Provide the (x, y) coordinate of the cell's center where the given text is located.  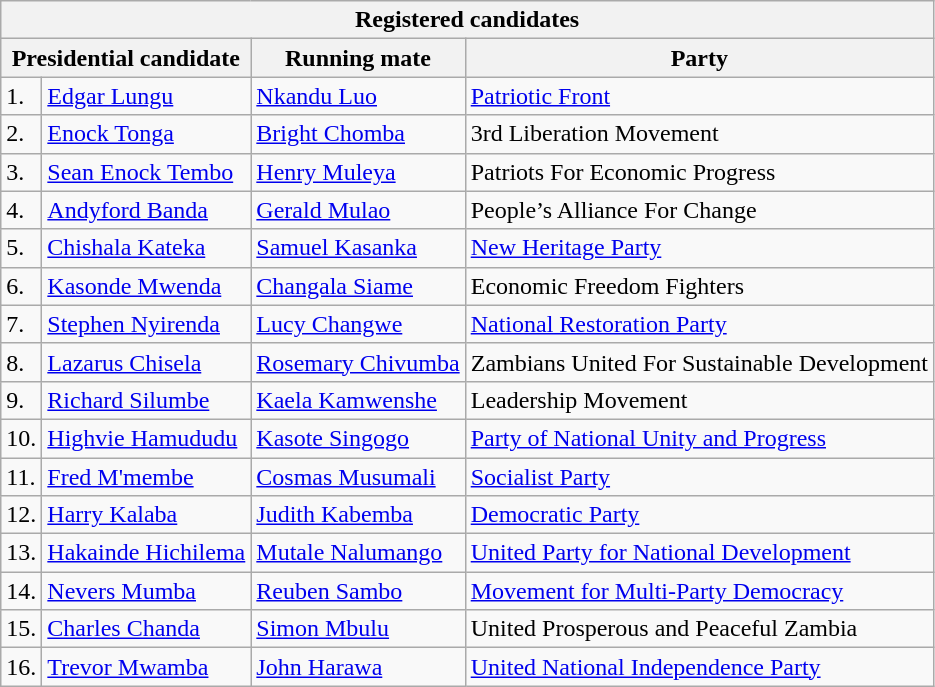
Reuben Sambo (358, 591)
People’s Alliance For Change (699, 210)
Running mate (358, 58)
Simon Mbulu (358, 629)
Kaela Kamwenshe (358, 400)
Bright Chomba (358, 134)
3. (22, 172)
Stephen Nyirenda (146, 324)
Edgar Lungu (146, 96)
Mutale Nalumango (358, 553)
Lazarus Chisela (146, 362)
12. (22, 515)
16. (22, 667)
Cosmas Musumali (358, 477)
Kasote Singogo (358, 438)
Zambians United For Sustainable Development (699, 362)
Economic Freedom Fighters (699, 286)
Patriots For Economic Progress (699, 172)
Kasonde Mwenda (146, 286)
Chishala Kateka (146, 248)
9. (22, 400)
Democratic Party (699, 515)
John Harawa (358, 667)
Hakainde Hichilema (146, 553)
8. (22, 362)
Presidential candidate (126, 58)
4. (22, 210)
Patriotic Front (699, 96)
United Prosperous and Peaceful Zambia (699, 629)
Highvie Hamududu (146, 438)
United National Independence Party (699, 667)
Movement for Multi-Party Democracy (699, 591)
Richard Silumbe (146, 400)
10. (22, 438)
Harry Kalaba (146, 515)
6. (22, 286)
15. (22, 629)
National Restoration Party (699, 324)
2. (22, 134)
Trevor Mwamba (146, 667)
5. (22, 248)
Nkandu Luo (358, 96)
Nevers Mumba (146, 591)
Henry Muleya (358, 172)
Socialist Party (699, 477)
Party of National Unity and Progress (699, 438)
Sean Enock Tembo (146, 172)
11. (22, 477)
Samuel Kasanka (358, 248)
Gerald Mulao (358, 210)
Fred M'membe (146, 477)
13. (22, 553)
United Party for National Development (699, 553)
New Heritage Party (699, 248)
Changala Siame (358, 286)
Lucy Changwe (358, 324)
Party (699, 58)
1. (22, 96)
Rosemary Chivumba (358, 362)
Judith Kabemba (358, 515)
7. (22, 324)
Andyford Banda (146, 210)
3rd Liberation Movement (699, 134)
Leadership Movement (699, 400)
14. (22, 591)
Registered candidates (468, 20)
Enock Tonga (146, 134)
Charles Chanda (146, 629)
